Return the [X, Y] coordinate for the center point of the cell that contains the specified text.  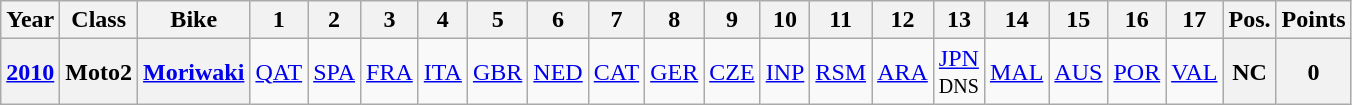
VAL [1194, 72]
FRA [390, 72]
16 [1137, 20]
AUS [1078, 72]
INP [785, 72]
Year [30, 20]
ARA [903, 72]
6 [558, 20]
NC [1250, 72]
Points [1314, 20]
CZE [732, 72]
15 [1078, 20]
Moto2 [99, 72]
Bike [194, 20]
JPNDNS [958, 72]
12 [903, 20]
0 [1314, 72]
POR [1137, 72]
CAT [616, 72]
10 [785, 20]
8 [674, 20]
MAL [1016, 72]
11 [841, 20]
4 [442, 20]
2 [334, 20]
14 [1016, 20]
Pos. [1250, 20]
ITA [442, 72]
5 [497, 20]
17 [1194, 20]
GBR [497, 72]
7 [616, 20]
Moriwaki [194, 72]
2010 [30, 72]
13 [958, 20]
NED [558, 72]
1 [279, 20]
GER [674, 72]
RSM [841, 72]
Class [99, 20]
9 [732, 20]
3 [390, 20]
SPA [334, 72]
QAT [279, 72]
